Return the [X, Y] coordinate for the center point of the cell that contains the specified text.  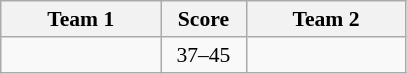
Team 2 [326, 19]
Score [204, 19]
Team 1 [81, 19]
37–45 [204, 55]
